Scan for the cell matching the given text and deliver its [X, Y] coordinate at center. 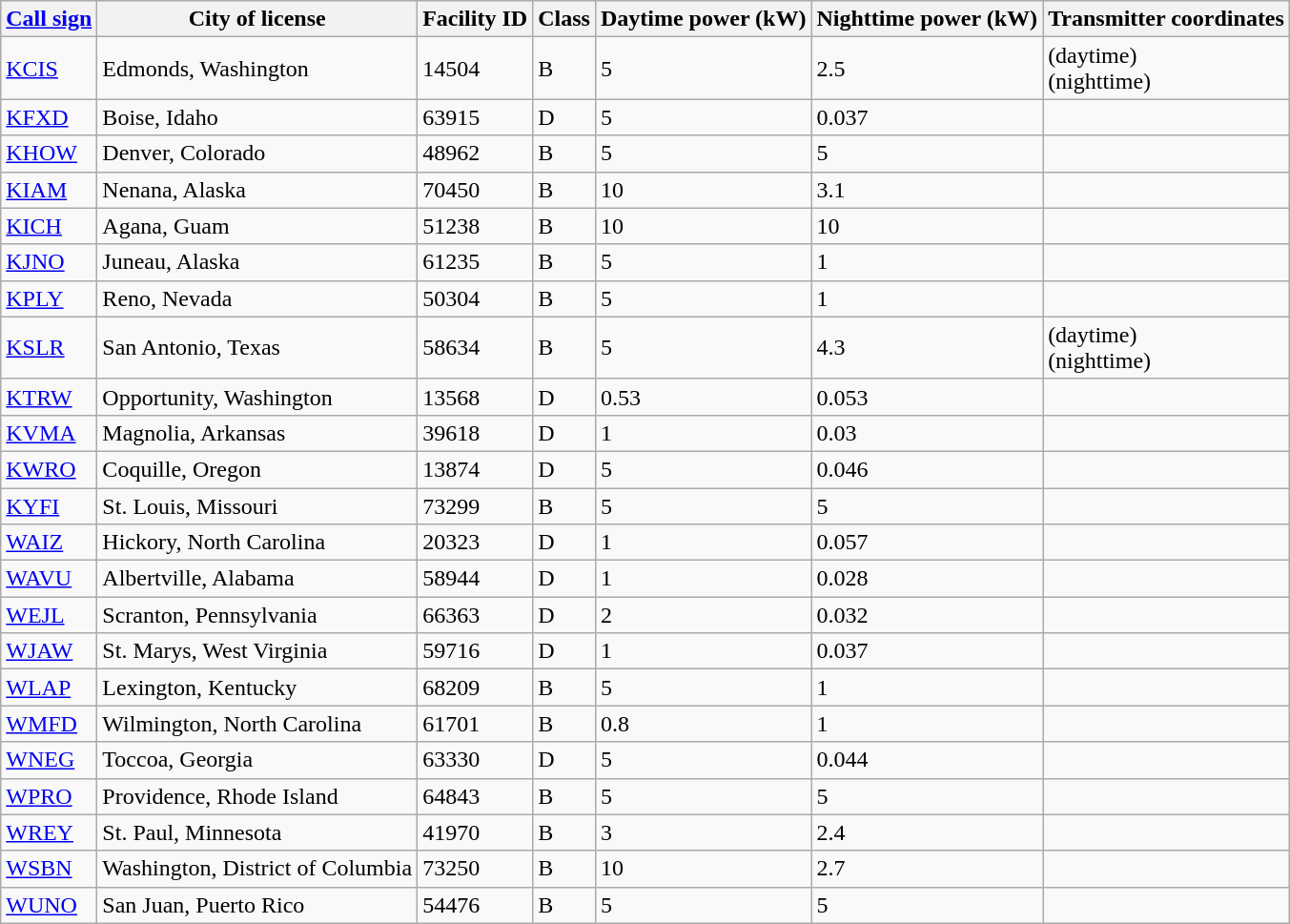
KJNO [50, 262]
73250 [475, 869]
WJAW [50, 651]
2 [704, 615]
WPRO [50, 796]
WAVU [50, 579]
KHOW [50, 154]
WUNO [50, 905]
Wilmington, North Carolina [257, 724]
KSLR [50, 347]
Juneau, Alaska [257, 262]
Daytime power (kW) [704, 19]
48962 [475, 154]
Toccoa, Georgia [257, 760]
13874 [475, 469]
14504 [475, 69]
66363 [475, 615]
WREY [50, 832]
Denver, Colorado [257, 154]
St. Paul, Minnesota [257, 832]
Coquille, Oregon [257, 469]
51238 [475, 226]
59716 [475, 651]
Call sign [50, 19]
KYFI [50, 506]
0.028 [927, 579]
Providence, Rhode Island [257, 796]
KVMA [50, 433]
63915 [475, 117]
2.5 [927, 69]
68209 [475, 688]
4.3 [927, 347]
2.4 [927, 832]
41970 [475, 832]
KCIS [50, 69]
Transmitter coordinates [1167, 19]
Agana, Guam [257, 226]
KICH [50, 226]
3.1 [927, 190]
St. Louis, Missouri [257, 506]
WEJL [50, 615]
KTRW [50, 397]
58944 [475, 579]
WNEG [50, 760]
WMFD [50, 724]
WSBN [50, 869]
Edmonds, Washington [257, 69]
City of license [257, 19]
Nighttime power (kW) [927, 19]
Opportunity, Washington [257, 397]
50304 [475, 298]
San Juan, Puerto Rico [257, 905]
KWRO [50, 469]
0.057 [927, 543]
0.53 [704, 397]
0.044 [927, 760]
39618 [475, 433]
61235 [475, 262]
0.053 [927, 397]
3 [704, 832]
61701 [475, 724]
0.8 [704, 724]
Scranton, Pennsylvania [257, 615]
KIAM [50, 190]
Class [564, 19]
Albertville, Alabama [257, 579]
20323 [475, 543]
73299 [475, 506]
KFXD [50, 117]
0.046 [927, 469]
Nenana, Alaska [257, 190]
Hickory, North Carolina [257, 543]
13568 [475, 397]
WLAP [50, 688]
Reno, Nevada [257, 298]
San Antonio, Texas [257, 347]
Boise, Idaho [257, 117]
0.032 [927, 615]
KPLY [50, 298]
WAIZ [50, 543]
64843 [475, 796]
St. Marys, West Virginia [257, 651]
Facility ID [475, 19]
0.03 [927, 433]
70450 [475, 190]
Washington, District of Columbia [257, 869]
Magnolia, Arkansas [257, 433]
54476 [475, 905]
58634 [475, 347]
63330 [475, 760]
2.7 [927, 869]
Lexington, Kentucky [257, 688]
